Scan for the cell matching the given text and deliver its [X, Y] coordinate at center. 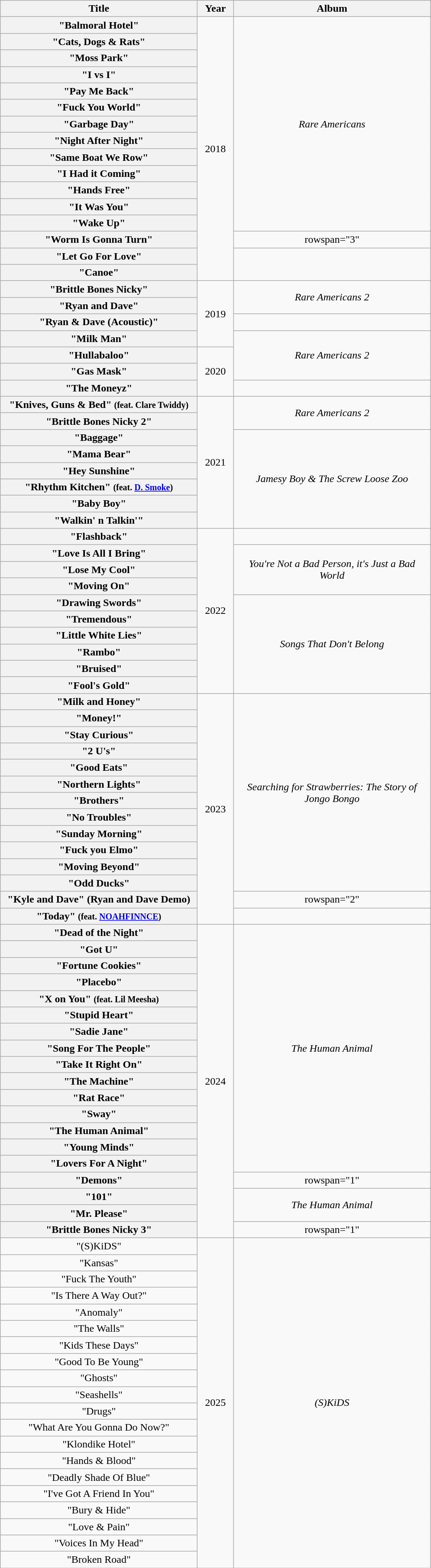
"Mr. Please" [99, 1213]
"Let Go For Love" [99, 256]
"No Troubles" [99, 817]
"Moss Park" [99, 58]
"Northern Lights" [99, 784]
"Today" (feat. NOAHFINNCE) [99, 916]
2020 [216, 372]
"Canoe" [99, 273]
"Tremendous" [99, 619]
"Voices In My Head" [99, 1543]
rowspan="2" [332, 900]
"The Machine" [99, 1081]
"Rhythm Kitchen" (feat. D. Smoke) [99, 487]
"Wake Up" [99, 223]
"Drugs" [99, 1411]
"Baby Boy" [99, 504]
"I vs I" [99, 75]
"Placebo" [99, 982]
"Knives, Guns & Bed" (feat. Clare Twiddy) [99, 404]
"Klondike Hotel" [99, 1444]
"Hands Free" [99, 190]
2022 [216, 611]
"What Are You Gonna Do Now?" [99, 1428]
"I've Got A Friend In You" [99, 1493]
"Milk and Honey" [99, 701]
"Love Is All I Bring" [99, 553]
"Hullabaloo" [99, 355]
"Rat Race" [99, 1098]
"Kyle and Dave" (Ryan and Dave Demo) [99, 900]
Searching for Strawberries: The Story of Jongo Bongo [332, 792]
You're Not a Bad Person, it's Just a Bad World [332, 570]
"Worm Is Gonna Turn" [99, 240]
"Milk Man" [99, 339]
"Seashells" [99, 1395]
"Gas Mask" [99, 372]
"Garbage Day" [99, 124]
"Hands & Blood" [99, 1460]
"Sadie Jane" [99, 1032]
"Moving On" [99, 586]
"Odd Ducks" [99, 883]
"Flashback" [99, 537]
"Dead of the Night" [99, 932]
"Same Boat We Row" [99, 157]
"Brothers" [99, 801]
"Drawing Swords" [99, 603]
"Walkin' n Talkin'" [99, 520]
"Bruised" [99, 668]
"The Walls" [99, 1329]
2025 [216, 1403]
"Kansas" [99, 1263]
"Song For The People" [99, 1048]
"Ghosts" [99, 1378]
2023 [216, 809]
"Stay Curious" [99, 735]
"Sway" [99, 1114]
"Lovers For A Night" [99, 1164]
"Anomaly" [99, 1312]
"Bury & Hide" [99, 1510]
Year [216, 9]
Songs That Don't Belong [332, 644]
"Rambo" [99, 652]
"Deadly Shade Of Blue" [99, 1477]
"Kids These Days" [99, 1345]
"(S)KiDS" [99, 1246]
(S)KiDS [332, 1403]
"Ryan & Dave (Acoustic)" [99, 322]
"Got U" [99, 949]
"Moving Beyond" [99, 867]
2018 [216, 149]
"Fool's Gold" [99, 685]
2024 [216, 1081]
"2 U's" [99, 751]
"Demons" [99, 1180]
"Stupid Heart" [99, 1015]
"Brittle Bones Nicky 2" [99, 421]
"The Moneyz" [99, 388]
"Fortune Cookies" [99, 965]
"Brittle Bones Nicky" [99, 289]
"It Was You" [99, 207]
"Ryan and Dave" [99, 306]
"Night After Night" [99, 140]
"Brittle Bones Nicky 3" [99, 1229]
"Cats, Dogs & Rats" [99, 42]
"Little White Lies" [99, 636]
"Love & Pain" [99, 1526]
"Good Eats" [99, 768]
"Take It Right On" [99, 1065]
"X on You" (feat. Lil Meesha) [99, 998]
Title [99, 9]
"Good To Be Young" [99, 1362]
"Sunday Morning" [99, 834]
2021 [216, 462]
"Young Minds" [99, 1147]
"Money!" [99, 718]
"Mama Bear" [99, 454]
"I Had it Coming" [99, 173]
"Pay Me Back" [99, 91]
"The Human Animal" [99, 1131]
"Fuck you Elmo" [99, 850]
Album [332, 9]
"Baggage" [99, 437]
"Fuck You World" [99, 108]
"Fuck The Youth" [99, 1279]
Rare Americans [332, 124]
"Is There A Way Out?" [99, 1296]
"Broken Road" [99, 1560]
"Balmoral Hotel" [99, 25]
Jamesy Boy & The Screw Loose Zoo [332, 479]
"101" [99, 1196]
2019 [216, 314]
"Hey Sunshine" [99, 470]
"Lose My Cool" [99, 570]
rowspan="3" [332, 240]
